From the cell containing the given text, extract its center point as [x, y] coordinate. 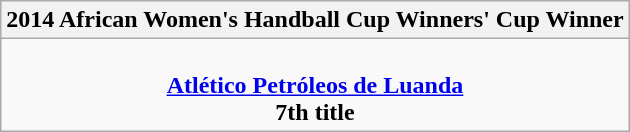
Atlético Petróleos de Luanda7th title [315, 85]
2014 African Women's Handball Cup Winners' Cup Winner [315, 20]
